Determine the [x, y] coordinate at the center of the cell enclosing the given text.  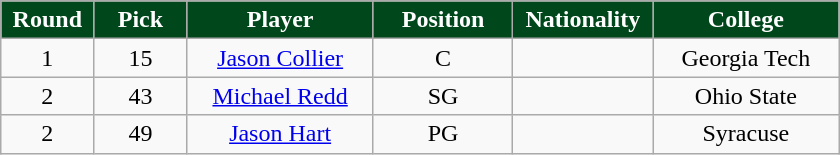
Jason Collier [280, 58]
43 [140, 96]
Jason Hart [280, 134]
PG [443, 134]
15 [140, 58]
49 [140, 134]
1 [48, 58]
Player [280, 20]
C [443, 58]
Ohio State [746, 96]
Nationality [583, 20]
Georgia Tech [746, 58]
Syracuse [746, 134]
Michael Redd [280, 96]
Position [443, 20]
Round [48, 20]
SG [443, 96]
Pick [140, 20]
College [746, 20]
